Identify which cell holds the provided text, then report its [x, y] central coordinate. 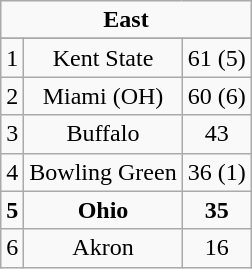
43 [216, 134]
Ohio [103, 210]
35 [216, 210]
5 [12, 210]
Buffalo [103, 134]
16 [216, 248]
Akron [103, 248]
Kent State [103, 58]
3 [12, 134]
2 [12, 96]
Miami (OH) [103, 96]
East [126, 20]
4 [12, 172]
61 (5) [216, 58]
Bowling Green [103, 172]
1 [12, 58]
6 [12, 248]
60 (6) [216, 96]
36 (1) [216, 172]
